Determine the (x, y) coordinate at the center of the cell enclosing the given text.  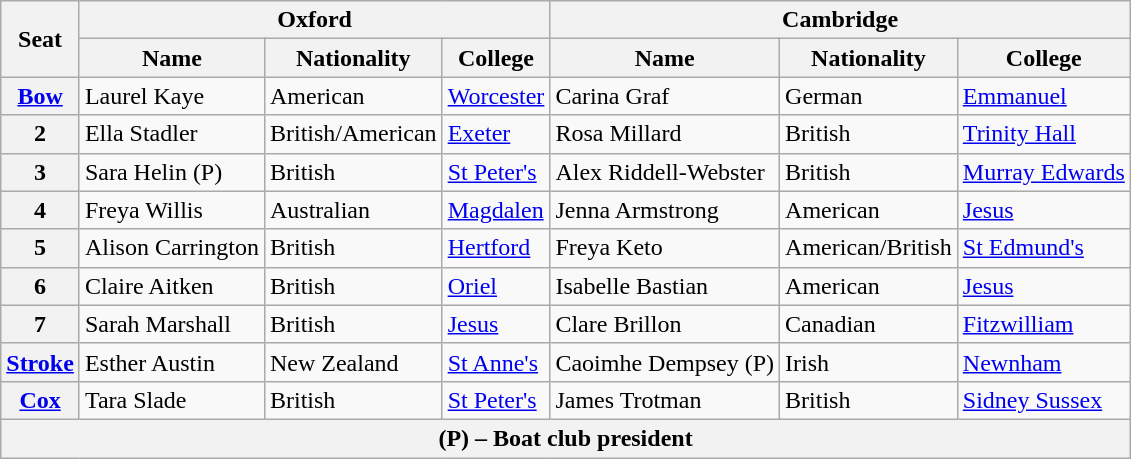
6 (40, 286)
British/American (353, 134)
Claire Aitken (172, 286)
German (869, 96)
Seat (40, 39)
Freya Willis (172, 210)
Exeter (496, 134)
Sara Helin (P) (172, 172)
Murray Edwards (1044, 172)
St Edmund's (1044, 248)
Hertford (496, 248)
Caoimhe Dempsey (P) (665, 362)
Freya Keto (665, 248)
(P) – Boat club president (566, 438)
Irish (869, 362)
Carina Graf (665, 96)
Bow (40, 96)
Alex Riddell-Webster (665, 172)
American/British (869, 248)
Alison Carrington (172, 248)
Rosa Millard (665, 134)
Newnham (1044, 362)
Laurel Kaye (172, 96)
3 (40, 172)
Stroke (40, 362)
Fitzwilliam (1044, 324)
Canadian (869, 324)
Oxford (314, 20)
Emmanuel (1044, 96)
Trinity Hall (1044, 134)
New Zealand (353, 362)
Ella Stadler (172, 134)
Isabelle Bastian (665, 286)
James Trotman (665, 400)
Oriel (496, 286)
Esther Austin (172, 362)
St Anne's (496, 362)
5 (40, 248)
Cambridge (840, 20)
Cox (40, 400)
7 (40, 324)
2 (40, 134)
Clare Brillon (665, 324)
4 (40, 210)
Sidney Sussex (1044, 400)
Worcester (496, 96)
Tara Slade (172, 400)
Jenna Armstrong (665, 210)
Australian (353, 210)
Magdalen (496, 210)
Sarah Marshall (172, 324)
